Identify which cell holds the provided text, then report its [X, Y] central coordinate. 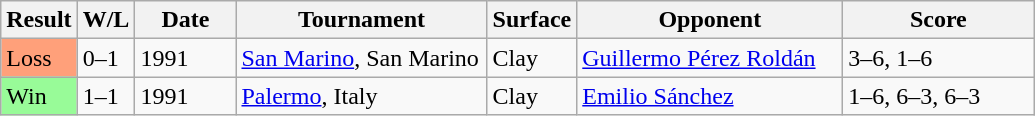
Opponent [710, 20]
Guillermo Pérez Roldán [710, 58]
Emilio Sánchez [710, 96]
W/L [106, 20]
Tournament [362, 20]
Surface [532, 20]
Date [186, 20]
3–6, 1–6 [938, 58]
San Marino, San Marino [362, 58]
Result [39, 20]
Score [938, 20]
1–6, 6–3, 6–3 [938, 96]
Palermo, Italy [362, 96]
0–1 [106, 58]
Loss [39, 58]
1–1 [106, 96]
Win [39, 96]
